Find where the given text appears and provide that cell's center as [x, y] coordinate. 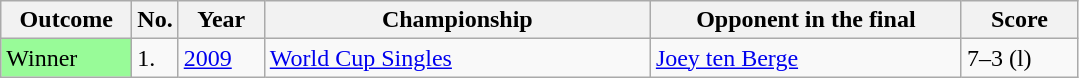
Score [1019, 20]
Joey ten Berge [806, 58]
1. [155, 58]
No. [155, 20]
Outcome [66, 20]
Opponent in the final [806, 20]
World Cup Singles [457, 58]
Championship [457, 20]
7–3 (l) [1019, 58]
Year [221, 20]
Winner [66, 58]
2009 [221, 58]
